Return (x, y) of the center of cell containing provided text 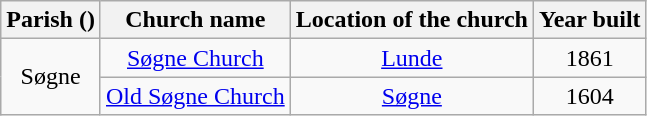
Lunde (412, 58)
Old Søgne Church (195, 96)
1861 (590, 58)
Church name (195, 20)
Parish () (51, 20)
Location of the church (412, 20)
Year built (590, 20)
1604 (590, 96)
Søgne Church (195, 58)
